Extract the (X, Y) coordinate from the center of the cell holding the provided text.  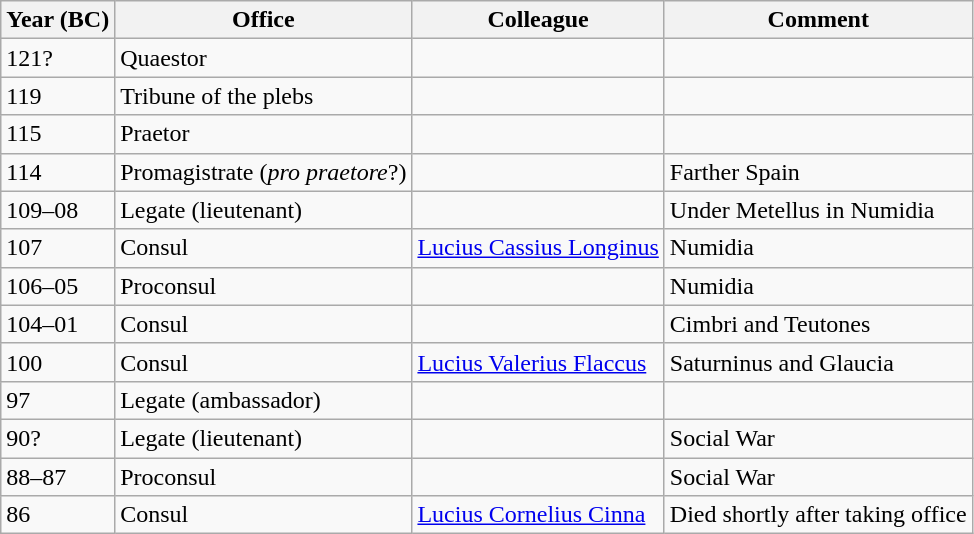
Colleague (538, 20)
104–01 (58, 324)
Lucius Valerius Flaccus (538, 362)
Year (BC) (58, 20)
Comment (818, 20)
Saturninus and Glaucia (818, 362)
Cimbri and Teutones (818, 324)
Office (264, 20)
97 (58, 400)
107 (58, 248)
Lucius Cornelius Cinna (538, 515)
106–05 (58, 286)
Quaestor (264, 58)
Promagistrate (pro praetore?) (264, 172)
Under Metellus in Numidia (818, 210)
119 (58, 96)
114 (58, 172)
Died shortly after taking office (818, 515)
Lucius Cassius Longinus (538, 248)
88–87 (58, 477)
115 (58, 134)
90? (58, 438)
Legate (ambassador) (264, 400)
Farther Spain (818, 172)
121? (58, 58)
86 (58, 515)
100 (58, 362)
Tribune of the plebs (264, 96)
109–08 (58, 210)
Praetor (264, 134)
